Determine the (x, y) coordinate at the center of the cell enclosing the given text.  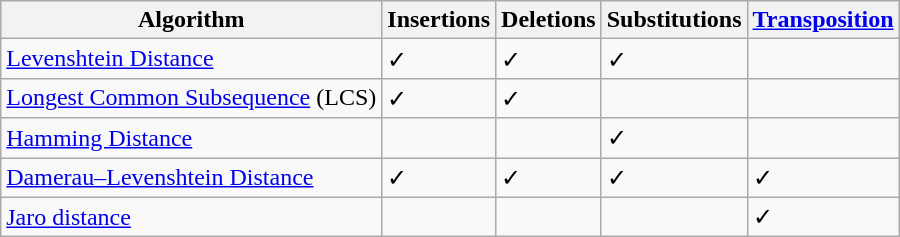
Algorithm (192, 20)
Hamming Distance (192, 138)
Substitutions (674, 20)
Longest Common Subsequence (LCS) (192, 98)
Deletions (549, 20)
Damerau–Levenshtein Distance (192, 178)
Levenshtein Distance (192, 59)
Transposition (823, 20)
Insertions (439, 20)
Jaro distance (192, 217)
